Output the (X, Y) coordinate of the center of the cell containing the given text.  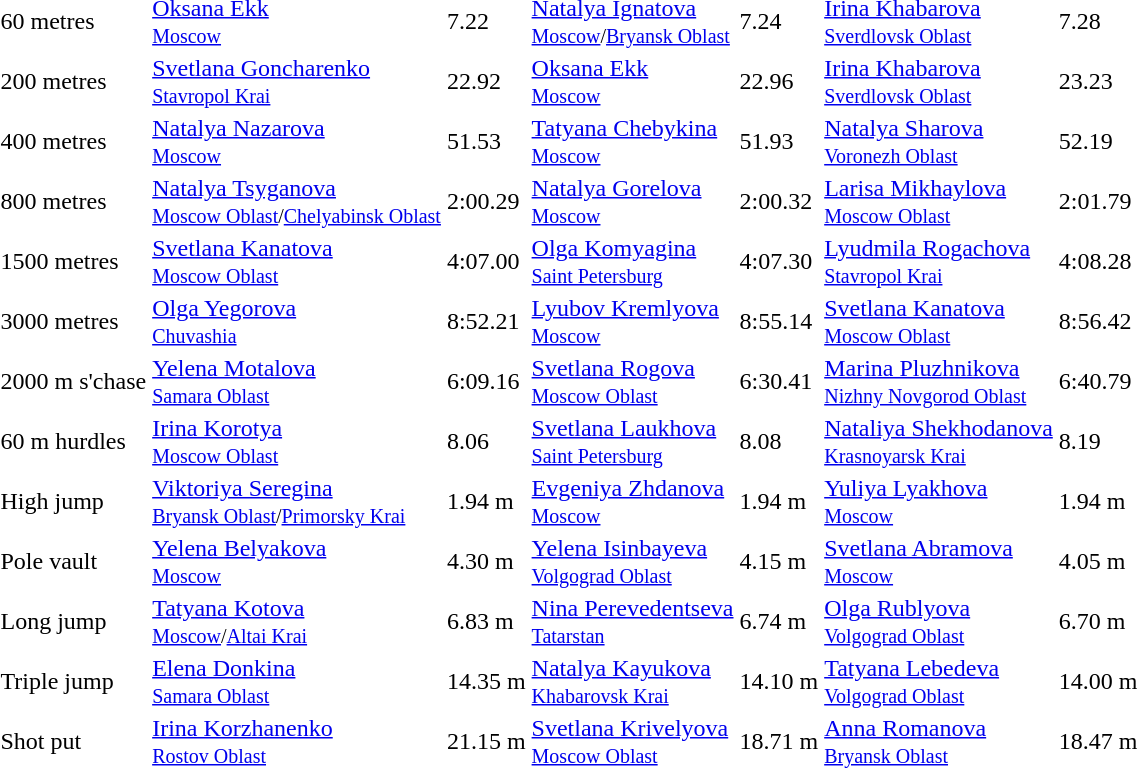
4:07.00 (486, 262)
6.83 m (486, 622)
Svetlana LaukhovaSaint Petersburg (632, 442)
Marina PluzhnikovaNizhny Novgorod Oblast (939, 382)
Tatyana ChebykinaMoscow (632, 142)
51.93 (779, 142)
Olga KomyaginaSaint Petersburg (632, 262)
Svetlana GoncharenkoStavropol Krai (297, 82)
Nataliya ShekhodanovaKrasnoyarsk Krai (939, 442)
22.96 (779, 82)
Nina PerevedentsevaTatarstan (632, 622)
Yelena IsinbayevaVolgograd Oblast (632, 562)
Irina KhabarovaSverdlovsk Oblast (939, 82)
8:55.14 (779, 322)
Natalya TsyganovaMoscow Oblast/Chelyabinsk Oblast (297, 202)
Natalya NazarovaMoscow (297, 142)
6:09.16 (486, 382)
4.30 m (486, 562)
Irina KorotyaMoscow Oblast (297, 442)
4:07.30 (779, 262)
51.53 (486, 142)
Olga RublyovaVolgograd Oblast (939, 622)
Lyudmila RogachovaStavropol Krai (939, 262)
4.15 m (779, 562)
Natalya KayukovaKhabarovsk Krai (632, 682)
2:00.32 (779, 202)
Lyubov KremlyovaMoscow (632, 322)
Viktoriya SereginaBryansk Oblast/Primorsky Krai (297, 502)
Svetlana AbramovaMoscow (939, 562)
6:30.41 (779, 382)
Yelena BelyakovaMoscow (297, 562)
6.74 m (779, 622)
Elena DonkinaSamara Oblast (297, 682)
Svetlana RogovaMoscow Oblast (632, 382)
22.92 (486, 82)
Natalya GorelovaMoscow (632, 202)
8.06 (486, 442)
Tatyana KotovaMoscow/Altai Krai (297, 622)
14.10 m (779, 682)
Olga YegorovaChuvashia (297, 322)
Oksana EkkMoscow (632, 82)
Yelena MotalovaSamara Oblast (297, 382)
2:00.29 (486, 202)
8.08 (779, 442)
Tatyana LebedevaVolgograd Oblast (939, 682)
Yuliya LyakhovaMoscow (939, 502)
Natalya SharovaVoronezh Oblast (939, 142)
8:52.21 (486, 322)
Evgeniya ZhdanovaMoscow (632, 502)
Larisa MikhaylovaMoscow Oblast (939, 202)
14.35 m (486, 682)
